Determine the [X, Y] coordinate at the center of the cell enclosing the given text.  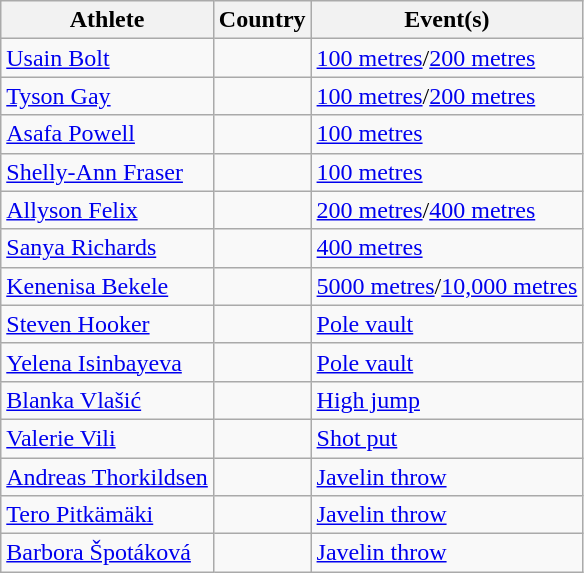
Asafa Powell [108, 134]
Blanka Vlašić [108, 400]
Andreas Thorkildsen [108, 477]
Usain Bolt [108, 58]
Barbora Špotáková [108, 553]
High jump [447, 400]
Country [262, 20]
Tyson Gay [108, 96]
Kenenisa Bekele [108, 286]
Allyson Felix [108, 210]
Sanya Richards [108, 248]
Steven Hooker [108, 324]
400 metres [447, 248]
Valerie Vili [108, 438]
5000 metres/10,000 metres [447, 286]
Tero Pitkämäki [108, 515]
Shelly-Ann Fraser [108, 172]
Yelena Isinbayeva [108, 362]
Event(s) [447, 20]
Athlete [108, 20]
Shot put [447, 438]
200 metres/400 metres [447, 210]
